Extract the [x, y] coordinate from the center of the cell holding the provided text.  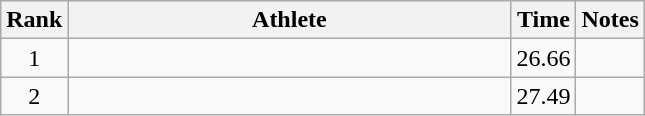
1 [34, 58]
Athlete [290, 20]
Rank [34, 20]
27.49 [544, 96]
2 [34, 96]
Time [544, 20]
26.66 [544, 58]
Notes [610, 20]
